Return the [X, Y] coordinate for the center point of the cell that contains the specified text.  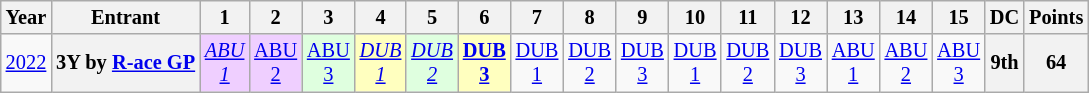
Year [26, 17]
11 [748, 17]
14 [906, 17]
8 [590, 17]
3 [328, 17]
6 [484, 17]
7 [538, 17]
Entrant [126, 17]
1 [224, 17]
Points [1056, 17]
3Y by R-ace GP [126, 63]
2022 [26, 63]
13 [854, 17]
9th [1004, 63]
12 [800, 17]
64 [1056, 63]
5 [432, 17]
9 [642, 17]
4 [381, 17]
15 [958, 17]
2 [276, 17]
10 [696, 17]
DC [1004, 17]
